Output the (X, Y) coordinate of the center of the cell containing the given text.  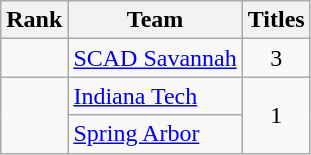
Rank (34, 20)
1 (276, 115)
SCAD Savannah (155, 58)
Spring Arbor (155, 134)
3 (276, 58)
Team (155, 20)
Titles (276, 20)
Indiana Tech (155, 96)
